Pinpoint the cell where the given text exists, returning its (x, y) midpoint coordinate. 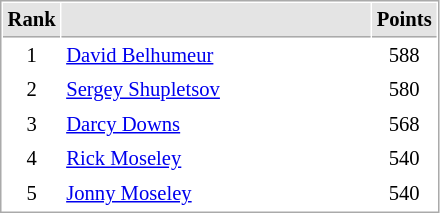
580 (404, 90)
Rick Moseley (216, 158)
4 (32, 158)
David Belhumeur (216, 56)
Sergey Shupletsov (216, 90)
568 (404, 124)
3 (32, 124)
2 (32, 90)
1 (32, 56)
Darcy Downs (216, 124)
Points (404, 20)
Rank (32, 20)
588 (404, 56)
5 (32, 194)
Jonny Moseley (216, 194)
